Find where the given text appears and provide that cell's center as (x, y) coordinate. 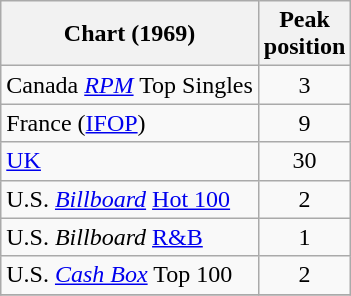
UK (130, 161)
3 (304, 85)
France (IFOP) (130, 123)
Chart (1969) (130, 34)
1 (304, 237)
Peakposition (304, 34)
U.S. Cash Box Top 100 (130, 275)
9 (304, 123)
U.S. Billboard R&B (130, 237)
30 (304, 161)
U.S. Billboard Hot 100 (130, 199)
Canada RPM Top Singles (130, 85)
